Determine the (x, y) coordinate at the center of the cell enclosing the given text.  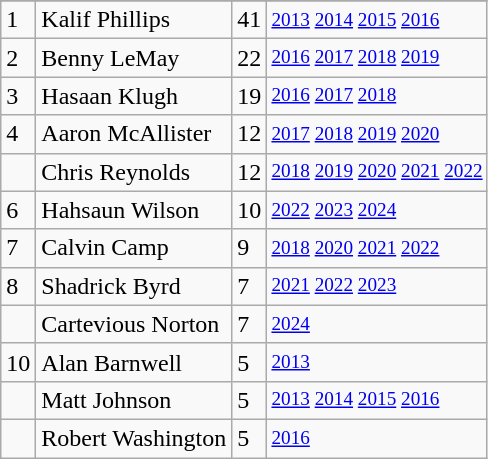
2016 2017 2018 (377, 96)
2022 2023 2024 (377, 210)
1 (18, 20)
6 (18, 210)
8 (18, 286)
Hahsaun Wilson (134, 210)
Cartevious Norton (134, 324)
Shadrick Byrd (134, 286)
2021 2022 2023 (377, 286)
Robert Washington (134, 438)
2013 (377, 362)
2016 2017 2018 2019 (377, 58)
Calvin Camp (134, 248)
22 (250, 58)
2018 2020 2021 2022 (377, 248)
Benny LeMay (134, 58)
Alan Barnwell (134, 362)
4 (18, 134)
Chris Reynolds (134, 172)
2024 (377, 324)
2017 2018 2019 2020 (377, 134)
Matt Johnson (134, 400)
19 (250, 96)
3 (18, 96)
2018 2019 2020 2021 2022 (377, 172)
2016 (377, 438)
2 (18, 58)
Hasaan Klugh (134, 96)
Aaron McAllister (134, 134)
41 (250, 20)
9 (250, 248)
Kalif Phillips (134, 20)
